Output the (X, Y) coordinate of the center of the cell containing the given text.  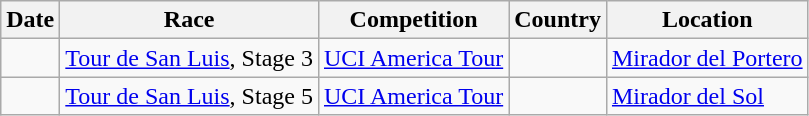
Race (190, 20)
Date (30, 20)
Location (707, 20)
Tour de San Luis, Stage 3 (190, 58)
Mirador del Portero (707, 58)
Competition (413, 20)
Country (558, 20)
Tour de San Luis, Stage 5 (190, 96)
Mirador del Sol (707, 96)
